Identify which cell holds the provided text, then report its (X, Y) central coordinate. 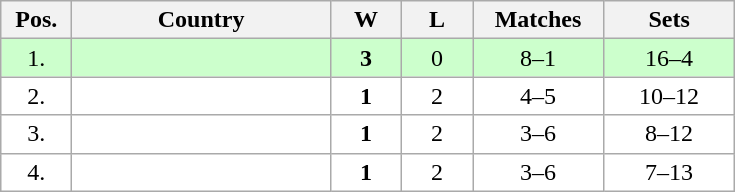
Pos. (36, 20)
4–5 (538, 96)
Matches (538, 20)
4. (36, 172)
3 (366, 58)
Sets (670, 20)
3. (36, 134)
2. (36, 96)
10–12 (670, 96)
L (436, 20)
8–1 (538, 58)
8–12 (670, 134)
16–4 (670, 58)
7–13 (670, 172)
W (366, 20)
Country (202, 20)
1. (36, 58)
0 (436, 58)
